Output the [X, Y] coordinate of the center of the cell containing the given text.  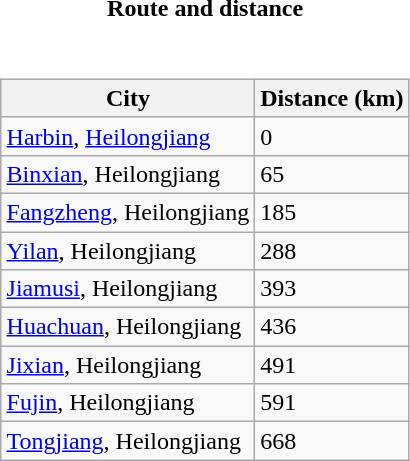
Binxian, Heilongjiang [128, 174]
65 [332, 174]
Jixian, Heilongjiang [128, 365]
Fangzheng, Heilongjiang [128, 212]
185 [332, 212]
Yilan, Heilongjiang [128, 251]
Harbin, Heilongjiang [128, 136]
City [128, 98]
591 [332, 403]
Fujin, Heilongjiang [128, 403]
288 [332, 251]
668 [332, 441]
393 [332, 289]
Distance (km) [332, 98]
Huachuan, Heilongjiang [128, 327]
491 [332, 365]
Tongjiang, Heilongjiang [128, 441]
0 [332, 136]
436 [332, 327]
Jiamusi, Heilongjiang [128, 289]
